Return the [x, y] coordinate for the center point of the cell that contains the specified text.  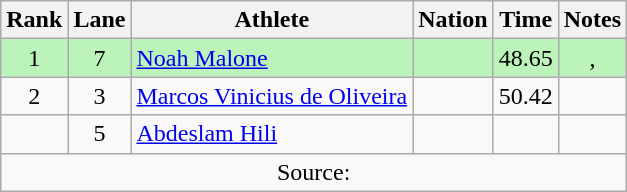
Noah Malone [272, 58]
50.42 [526, 96]
Lane [100, 20]
3 [100, 96]
, [592, 58]
7 [100, 58]
Nation [453, 20]
5 [100, 134]
1 [34, 58]
Athlete [272, 20]
Notes [592, 20]
Source: [314, 172]
Rank [34, 20]
Abdeslam Hili [272, 134]
2 [34, 96]
Marcos Vinicius de Oliveira [272, 96]
Time [526, 20]
48.65 [526, 58]
